Capture the cell that displays the provided text and extract its (x, y) central coordinate. 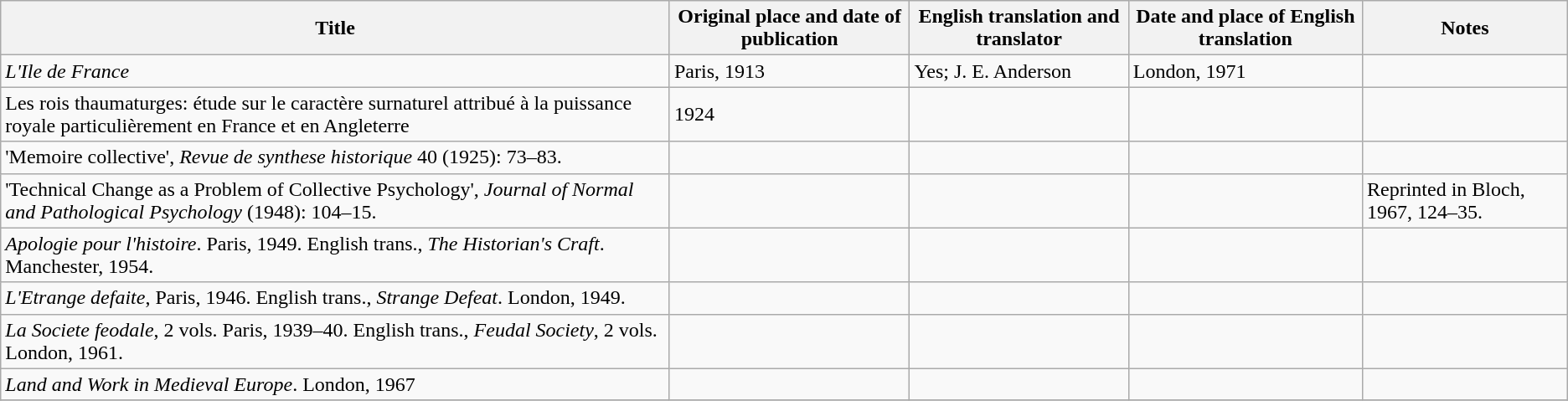
1924 (789, 114)
Apologie pour l'histoire. Paris, 1949. English trans., The Historian's Craft. Manchester, 1954. (335, 254)
Original place and date of publication (789, 28)
Title (335, 28)
Les rois thaumaturges: étude sur le caractère surnaturel attribué à la puissance royale particulièrement en France et en Angleterre (335, 114)
English translation and translator (1019, 28)
Notes (1464, 28)
Paris, 1913 (789, 71)
L'Etrange defaite, Paris, 1946. English trans., Strange Defeat. London, 1949. (335, 298)
Yes; J. E. Anderson (1019, 71)
Land and Work in Medieval Europe. London, 1967 (335, 384)
La Societe feodale, 2 vols. Paris, 1939–40. English trans., Feudal Society, 2 vols. London, 1961. (335, 342)
'Technical Change as a Problem of Collective Psychology', Journal of Normal and Pathological Psychology (1948): 104–15. (335, 201)
Date and place of English translation (1245, 28)
Reprinted in Bloch, 1967, 124–35. (1464, 201)
L'Ile de France (335, 71)
London, 1971 (1245, 71)
'Memoire collective', Revue de synthese historique 40 (1925): 73–83. (335, 157)
